Search for the cell housing the specified text and yield its (x, y) center coordinate. 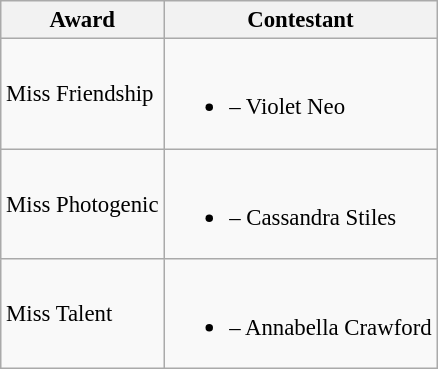
Miss Talent (82, 314)
Miss Photogenic (82, 204)
Miss Friendship (82, 94)
– Annabella Crawford (300, 314)
Award (82, 20)
Contestant (300, 20)
– Violet Neo (300, 94)
– Cassandra Stiles (300, 204)
